Provide the (x, y) coordinate of the cell's center where the given text is located.  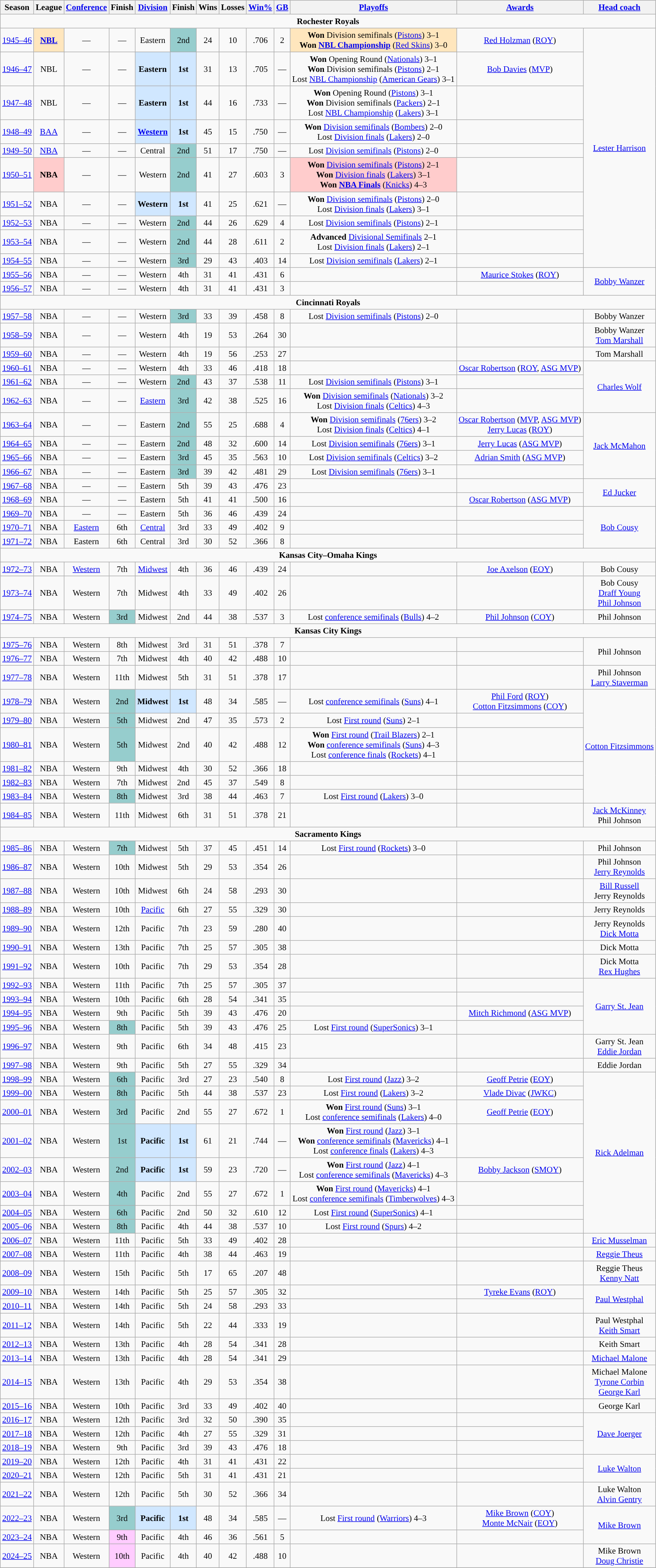
Won Division semifinals (Pistons) 2–0Lost Division finals (Lakers) 3–1 (374, 204)
1992–93 (17, 985)
Lost First round (Suns) 2–1 (374, 720)
11 (282, 382)
Win% (261, 7)
.720 (261, 1170)
Rick Adelman (619, 1153)
.561 (261, 1537)
.549 (261, 782)
2001–02 (17, 1141)
1988–89 (17, 910)
1985–86 (17, 848)
Phil Ford (ROY) Cotton Fitzsimmons (COY) (520, 702)
Kansas City–Omaha Kings (328, 555)
Lost Division semifinals (Lakers) 2–1 (374, 260)
Won Division semifinals (Nationals) 3–2Lost Division finals (Celtics) 4–3 (374, 401)
Lester Harrison (619, 148)
Playoffs (374, 7)
Lost First round (Rockets) 3–0 (374, 848)
.733 (261, 103)
League (49, 7)
.621 (261, 204)
Sacramento Kings (328, 834)
Lost Division semifinals (Pistons) 2–1 (374, 223)
Won First round (Trail Blazers) 2–1Won conference semifinals (Suns) 4–3Lost conference finals (Rockets) 4–1 (374, 745)
1980–81 (17, 745)
Lost First round (Lakers) 3–2 (374, 1093)
1971–72 (17, 541)
Won First round (Mavericks) 4–1Lost conference semifinals (Timberwolves) 4–3 (374, 1194)
1953–54 (17, 242)
Michael MaloneTyrone CorbinGeorge Karl (619, 1382)
2022–23 (17, 1518)
Charles Wolf (619, 387)
Jerry Lucas (ASG MVP) (520, 444)
Season (17, 7)
1975–76 (17, 645)
.688 (261, 425)
Mike Brown (COY)Monte McNair (EOY) (520, 1518)
Won Division semifinals (Pistons) 2–1Won Division finals (Lakers) 3–1Won NBA Finals (Knicks) 4–3 (374, 175)
.500 (261, 499)
2012–13 (17, 1344)
Dave Joerger (619, 1434)
Jerry Reynolds (619, 910)
1974–75 (17, 617)
1983–84 (17, 796)
2005–06 (17, 1226)
1952–53 (17, 223)
2007–08 (17, 1254)
1963–64 (17, 425)
2020–21 (17, 1475)
Paul Westphal (619, 1299)
Cotton Fitzsimmons (619, 747)
Lost conference semifinals (Bulls) 4–2 (374, 617)
1954–55 (17, 260)
2021–22 (17, 1494)
Adrian Smith (ASG MVP) (520, 458)
1972–73 (17, 569)
.390 (261, 1420)
Bob Davies (MVP) (520, 69)
Cincinnati Royals (328, 302)
Luke WaltonAlvin Gentry (619, 1494)
2023–24 (17, 1537)
Jack McKinneyPhil Johnson (619, 815)
Phil Johnson (COY) (520, 617)
2017–18 (17, 1434)
Rochester Royals (328, 21)
2024–25 (17, 1556)
Wins (208, 7)
2011–12 (17, 1325)
Reggie TheusKenny Natt (619, 1274)
Won Division semifinals (Pistons) 3–1Won NBL Championship (Red Skins) 3–0 (374, 40)
.610 (261, 1213)
1984–85 (17, 815)
.629 (261, 223)
Lost Division semifinals (Pistons) 3–1 (374, 382)
Ed Jucker (619, 493)
15th (122, 1274)
Bob CousyDraff YoungPhil Johnson (619, 593)
Jerry ReynoldsDick Motta (619, 929)
.451 (261, 848)
1991–92 (17, 967)
Phil JohnsonJerry Reynolds (619, 867)
Tom Marshall (619, 354)
Head coach (619, 7)
.458 (261, 316)
Luke Walton (619, 1468)
1986–87 (17, 867)
Won Division semifinals (76ers) 3–2Lost Division finals (Celtics) 4–1 (374, 425)
1965–66 (17, 458)
Won First round (Suns) 3–1Lost conference semifinals (Lakers) 4–0 (374, 1112)
15 (233, 132)
1994–95 (17, 1013)
1950–51 (17, 175)
65 (233, 1274)
Keith Smart (619, 1344)
1969–70 (17, 513)
Won Division semifinals (Bombers) 2–0Lost Division finals (Lakers) 2–0 (374, 132)
Lost conference semifinals (Suns) 4–1 (374, 702)
Eddie Jordan (619, 1065)
Bobby WanzerTom Marshall (619, 335)
Lost First round (Jazz) 3–2 (374, 1079)
Phil JohnsonLarry Staverman (619, 678)
1962–63 (17, 401)
.418 (261, 368)
.264 (261, 335)
2015–16 (17, 1406)
.253 (261, 354)
2009–10 (17, 1292)
Lost Division semifinals (Celtics) 3–2 (374, 458)
Lost First round (Lakers) 3–0 (374, 796)
56 (233, 354)
1997–98 (17, 1065)
Won First round (Jazz) 3–1Won conference semifinals (Mavericks) 4–1Lost conference finals (Lakers) 4–3 (374, 1141)
1966–67 (17, 472)
Eric Musselman (619, 1241)
13 (233, 69)
1967–68 (17, 486)
2000–01 (17, 1112)
Joe Axelson (EOY) (520, 569)
1978–79 (17, 702)
5 (282, 1537)
1959–60 (17, 354)
2003–04 (17, 1194)
Garry St. Jean (619, 1006)
Division (153, 7)
Maurice Stokes (ROY) (520, 274)
2019–20 (17, 1461)
1976–77 (17, 659)
1996–97 (17, 1046)
Bobby Jackson (SMOY) (520, 1170)
Tyreke Evans (ROY) (520, 1292)
Lost First round (SuperSonics) 3–1 (374, 1027)
1945–46 (17, 40)
20 (282, 1013)
.706 (261, 40)
.333 (261, 1325)
2014–15 (17, 1382)
1989–90 (17, 929)
1958–59 (17, 335)
Lost First round (SuperSonics) 4–1 (374, 1213)
.611 (261, 242)
1979–80 (17, 720)
.744 (261, 1141)
1993–94 (17, 999)
.207 (261, 1274)
1970–71 (17, 527)
Won Opening Round (Nationals) 3–1 Won Division semifinals (Pistons) 2–1 Lost NBL Championship (American Gears) 3–1 (374, 69)
BAA (49, 132)
61 (208, 1141)
Vlade Divac (JWKC) (520, 1093)
2004–05 (17, 1213)
1960–61 (17, 368)
Lost First round (Spurs) 4–2 (374, 1226)
1947–48 (17, 103)
.573 (261, 720)
2010–11 (17, 1306)
1973–74 (17, 593)
Conference (87, 7)
1981–82 (17, 768)
Awards (520, 7)
1961–62 (17, 382)
Losses (233, 7)
GB (282, 7)
1977–78 (17, 678)
1990–91 (17, 948)
Oscar Robertson (MVP, ASG MVP) Jerry Lucas (ROY) (520, 425)
.600 (261, 444)
Kansas City Kings (328, 631)
.705 (261, 69)
.280 (261, 929)
1999–00 (17, 1093)
1964–65 (17, 444)
.603 (261, 175)
1949–50 (17, 151)
Garry St. JeanEddie Jordan (619, 1046)
.415 (261, 1046)
2006–07 (17, 1241)
.540 (261, 1079)
Dick MottaRex Hughes (619, 967)
1968–69 (17, 499)
Oscar Robertson (ASG MVP) (520, 499)
Bill RussellJerry Reynolds (619, 890)
Red Holzman (ROY) (520, 40)
1946–47 (17, 69)
Mike Brown (619, 1525)
1955–56 (17, 274)
George Karl (619, 1406)
Mike Brown Doug Christie (619, 1556)
Paul WestphalKeith Smart (619, 1325)
2013–14 (17, 1358)
.563 (261, 458)
1995–96 (17, 1027)
.525 (261, 401)
.481 (261, 472)
Reggie Theus (619, 1254)
2016–17 (17, 1420)
Advanced Divisional Semifinals 2–1Lost Division finals (Lakers) 2–1 (374, 242)
2002–03 (17, 1170)
Won Opening Round (Pistons) 3–1 Won Division semifinals (Packers) 2–1 Lost NBL Championship (Lakers) 3–1 (374, 103)
1957–58 (17, 316)
1951–52 (17, 204)
.538 (261, 382)
1948–49 (17, 132)
1956–57 (17, 289)
Dick Motta (619, 948)
1987–88 (17, 890)
1982–83 (17, 782)
Michael Malone (619, 1358)
1998–99 (17, 1079)
2008–09 (17, 1274)
Mitch Richmond (ASG MVP) (520, 1013)
6 (282, 274)
9 (282, 527)
.403 (261, 260)
Oscar Robertson (ROY, ASG MVP) (520, 368)
47 (208, 720)
2018–19 (17, 1448)
Won First round (Jazz) 4–1Lost conference semifinals (Mavericks) 4–3 (374, 1170)
Jack McMahon (619, 445)
Lost First round (Warriors) 4–3 (374, 1518)
